Pinpoint the cell where the given text exists, returning its [x, y] midpoint coordinate. 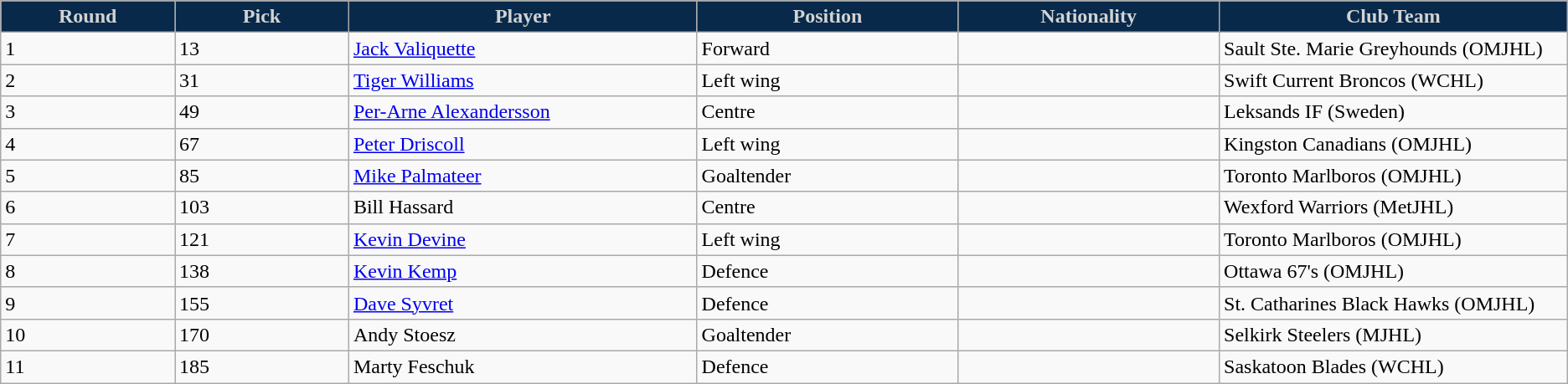
7 [88, 239]
Tiger Williams [523, 80]
49 [262, 112]
Kingston Canadians (OMJHL) [1394, 144]
13 [262, 49]
1 [88, 49]
5 [88, 176]
Dave Syvret [523, 303]
6 [88, 207]
8 [88, 271]
185 [262, 366]
Saskatoon Blades (WCHL) [1394, 366]
Round [88, 17]
10 [88, 335]
85 [262, 176]
Peter Driscoll [523, 144]
Selkirk Steelers (MJHL) [1394, 335]
Player [523, 17]
11 [88, 366]
4 [88, 144]
155 [262, 303]
2 [88, 80]
Club Team [1394, 17]
Wexford Warriors (MetJHL) [1394, 207]
Jack Valiquette [523, 49]
Position [828, 17]
Pick [262, 17]
31 [262, 80]
103 [262, 207]
Sault Ste. Marie Greyhounds (OMJHL) [1394, 49]
Andy Stoesz [523, 335]
Mike Palmateer [523, 176]
Marty Feschuk [523, 366]
Forward [828, 49]
138 [262, 271]
Kevin Kemp [523, 271]
Per-Arne Alexandersson [523, 112]
Swift Current Broncos (WCHL) [1394, 80]
Kevin Devine [523, 239]
170 [262, 335]
Ottawa 67's (OMJHL) [1394, 271]
9 [88, 303]
Nationality [1089, 17]
121 [262, 239]
Bill Hassard [523, 207]
3 [88, 112]
Leksands IF (Sweden) [1394, 112]
67 [262, 144]
St. Catharines Black Hawks (OMJHL) [1394, 303]
